Search for the cell housing the specified text and yield its (X, Y) center coordinate. 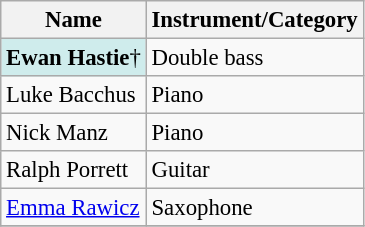
Guitar (254, 170)
Double bass (254, 58)
Name (74, 20)
Luke Bacchus (74, 95)
Ewan Hastie† (74, 58)
Saxophone (254, 208)
Ralph Porrett (74, 170)
Emma Rawicz (74, 208)
Instrument/Category (254, 20)
Nick Manz (74, 133)
